Capture the cell that displays the provided text and extract its [x, y] central coordinate. 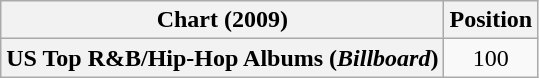
US Top R&B/Hip-Hop Albums (Billboard) [222, 58]
Position [491, 20]
100 [491, 58]
Chart (2009) [222, 20]
